Search for the cell housing the specified text and yield its [X, Y] center coordinate. 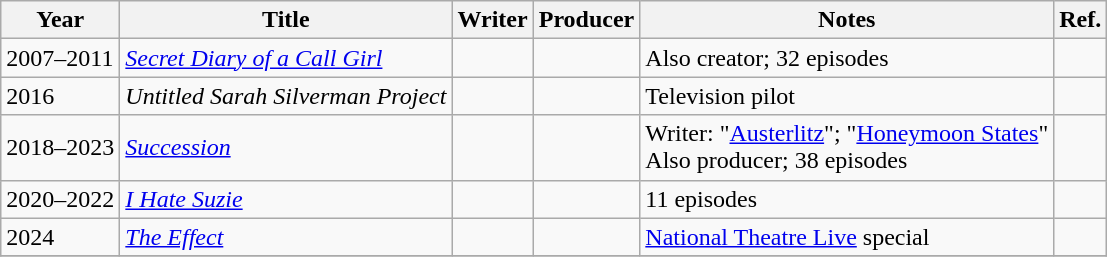
Succession [286, 148]
Year [60, 20]
The Effect [286, 237]
2016 [60, 96]
Ref. [1080, 20]
Also creator; 32 episodes [847, 58]
Untitled Sarah Silverman Project [286, 96]
2018–2023 [60, 148]
Producer [586, 20]
Writer: "Austerlitz"; "Honeymoon States" Also producer; 38 episodes [847, 148]
Title [286, 20]
2007–2011 [60, 58]
2024 [60, 237]
11 episodes [847, 199]
Secret Diary of a Call Girl [286, 58]
Notes [847, 20]
Television pilot [847, 96]
Writer [492, 20]
2020–2022 [60, 199]
National Theatre Live special [847, 237]
I Hate Suzie [286, 199]
